Output the (x, y) coordinate of the center of the cell containing the given text.  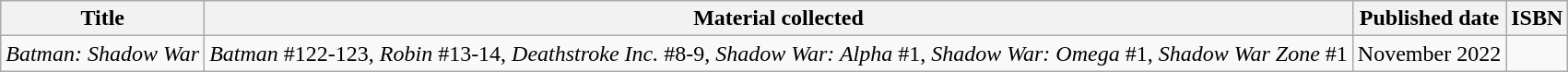
Published date (1429, 18)
Title (103, 18)
ISBN (1538, 18)
Batman #122-123, Robin #13-14, Deathstroke Inc. #8-9, Shadow War: Alpha #1, Shadow War: Omega #1, Shadow War Zone #1 (779, 54)
November 2022 (1429, 54)
Material collected (779, 18)
Batman: Shadow War (103, 54)
